Find where the given text appears and provide that cell's center as [X, Y] coordinate. 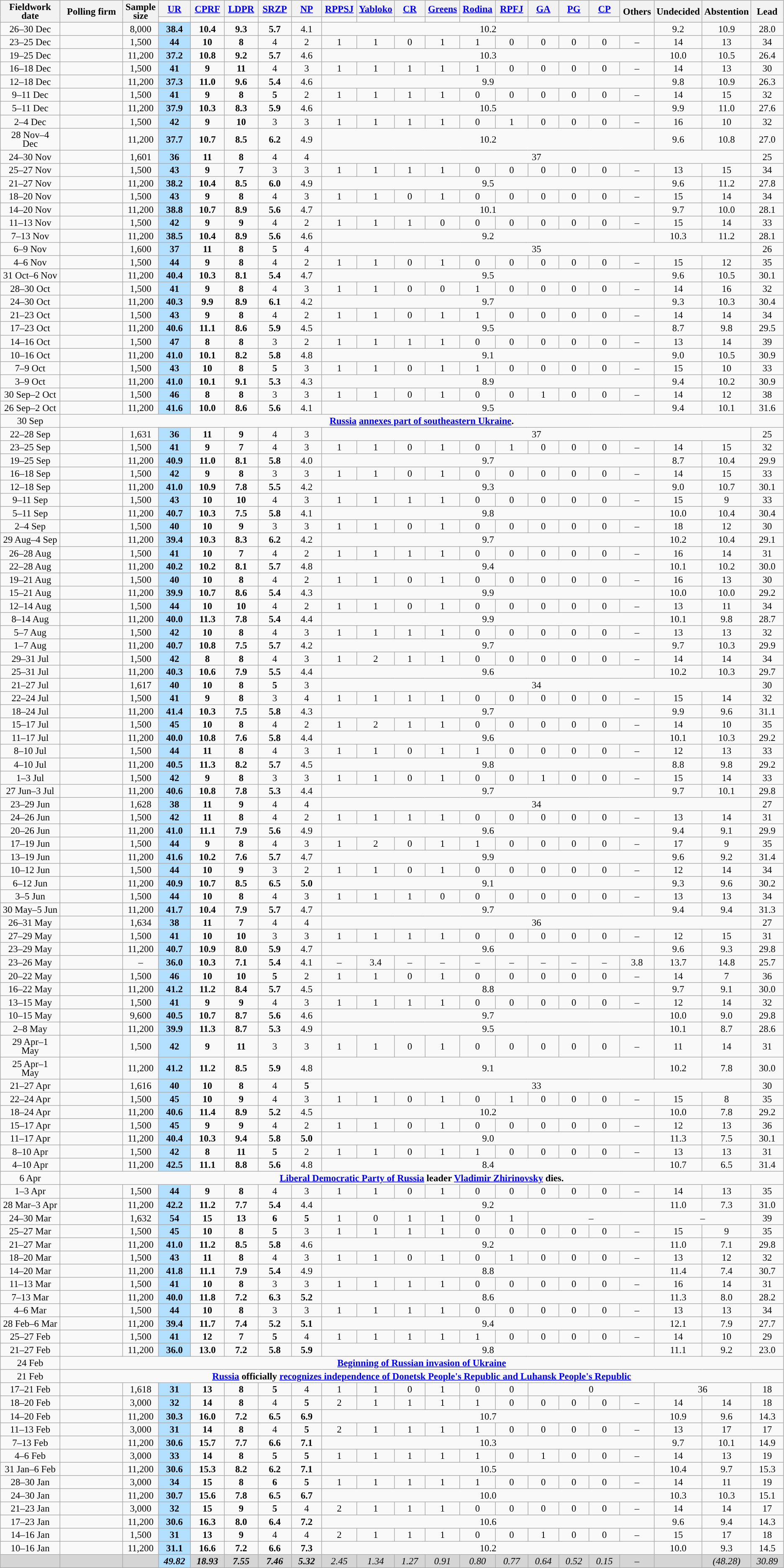
41.8 [174, 1271]
47 [174, 342]
28 Mar–3 Apr [30, 1205]
16.6 [208, 1548]
13.0 [208, 1350]
24–30 Jan [30, 1495]
17–23 Oct [30, 329]
30 May–5 Jun [30, 910]
1,617 [141, 685]
22–28 Sep [30, 434]
4–6 Mar [30, 1310]
7–13 Mar [30, 1297]
30.89 [767, 1561]
28–30 Oct [30, 289]
LDPR [241, 8]
12–14 Aug [30, 606]
UR [174, 8]
17–19 Jun [30, 844]
11–13 Feb [30, 1429]
24–30 Nov [30, 157]
2–4 Dec [30, 122]
5.32 [306, 1561]
11.8 [208, 1297]
1,616 [141, 1086]
31.3 [767, 910]
NP [306, 8]
31 Jan–6 Feb [30, 1469]
8–14 Aug [30, 619]
10–12 Jun [30, 870]
22–24 Jul [30, 698]
14.5 [767, 1548]
18.93 [208, 1561]
6–12 Jun [30, 884]
Samplesize [141, 12]
40.2 [174, 566]
28.6 [767, 1029]
26 [767, 249]
6.9 [306, 1416]
29.5 [767, 329]
18–24 Jul [30, 712]
12.1 [678, 1324]
PG [574, 8]
9–11 Dec [30, 95]
6–9 Nov [30, 249]
27.0 [767, 139]
23–25 Sep [30, 447]
27.6 [767, 108]
4–10 Apr [30, 1165]
14–20 Nov [30, 209]
14–16 Oct [30, 342]
1–7 Aug [30, 646]
21–27 Jul [30, 685]
1–3 Jul [30, 778]
26–30 Dec [30, 29]
0.80 [477, 1561]
28.2 [767, 1297]
17–21 Feb [30, 1390]
30 Sep [30, 421]
9,600 [141, 1015]
18–20 Mar [30, 1258]
6.0 [275, 183]
29 Apr–1 May [30, 1046]
3.8 [637, 963]
1,628 [141, 804]
10–15 May [30, 1015]
8–10 Apr [30, 1152]
10–16 Jan [30, 1548]
RPFJ [512, 8]
22–24 Apr [30, 1099]
11.7 [208, 1324]
8–10 Jul [30, 751]
7–13 Nov [30, 236]
21–27 Apr [30, 1086]
28.0 [767, 29]
15–21 Aug [30, 592]
1,600 [141, 249]
29 [767, 1337]
Yabloko [376, 8]
11–17 Apr [30, 1139]
26–31 May [30, 923]
Russia annexes part of southeastern Ukraine. [422, 421]
24–26 Jun [30, 817]
SRZP [275, 8]
Lead [767, 12]
19–25 Sep [30, 461]
21–23 Oct [30, 315]
18–24 Apr [30, 1112]
28–30 Jan [30, 1482]
21–23 Jan [30, 1509]
6.1 [275, 302]
6.4 [275, 1522]
24 Feb [30, 1363]
38.5 [174, 236]
29–31 Jul [30, 659]
15.7 [208, 1443]
Others [637, 12]
14.9 [767, 1443]
0.64 [543, 1561]
20–26 Jun [30, 830]
(48.28) [726, 1561]
13.7 [678, 963]
1.34 [376, 1561]
42.2 [174, 1205]
23–29 Jun [30, 804]
16.0 [208, 1416]
25–27 Mar [30, 1231]
23.0 [767, 1350]
13–15 May [30, 1002]
3–5 Jun [30, 896]
28 Feb–6 Mar [30, 1324]
31 Oct–6 Nov [30, 276]
26.4 [767, 56]
Russia officially recognizes independence of Donetsk People's Republic and Luhansk People's Republic [422, 1376]
3–9 Oct [30, 381]
11–13 Nov [30, 223]
8,000 [141, 29]
13–19 Jun [30, 857]
CPRF [208, 8]
Greens [443, 8]
7–9 Oct [30, 368]
54 [174, 1218]
0.15 [604, 1561]
1.27 [410, 1561]
38.8 [174, 209]
18–20 Nov [30, 197]
7.46 [275, 1561]
37.9 [174, 108]
0.77 [512, 1561]
28.7 [767, 619]
2.45 [339, 1561]
15–17 Jul [30, 725]
19–25 Dec [30, 56]
4.0 [306, 461]
Rodina [477, 8]
37.2 [174, 56]
15–17 Apr [30, 1126]
25–27 Feb [30, 1337]
28 Nov–4 Dec [30, 139]
24–30 Oct [30, 302]
24–30 Mar [30, 1218]
6.7 [306, 1495]
4–10 Jul [30, 764]
41.7 [174, 910]
6.3 [275, 1297]
9–11 Sep [30, 500]
37.3 [174, 82]
3.4 [376, 963]
42.5 [174, 1165]
25–27 Nov [30, 170]
31.6 [767, 408]
21–27 Feb [30, 1350]
5–11 Dec [30, 108]
4–6 Nov [30, 263]
38.2 [174, 183]
GA [543, 8]
10–16 Oct [30, 355]
CP [604, 8]
11–13 Mar [30, 1284]
30.2 [767, 884]
Liberal Democratic Party of Russia leader Vladimir Zhirinovsky dies. [422, 1178]
6 Apr [30, 1178]
49.82 [174, 1561]
18–20 Feb [30, 1403]
2–4 Sep [30, 527]
27.7 [767, 1324]
27 Jun–3 Jul [30, 791]
1,632 [141, 1218]
41.4 [174, 712]
16–18 Dec [30, 69]
4–6 Feb [30, 1456]
22–28 Aug [30, 566]
17–23 Jan [30, 1522]
21–27 Nov [30, 183]
25–31 Jul [30, 672]
Polling firm [91, 12]
19–21 Aug [30, 580]
Undecided [678, 12]
14–20 Mar [30, 1271]
1,634 [141, 923]
20–22 May [30, 976]
16–18 Sep [30, 474]
29.7 [767, 672]
7–13 Feb [30, 1443]
5.1 [306, 1324]
RPPSJ [339, 8]
0.52 [574, 1561]
38.4 [174, 29]
30.3 [174, 1416]
25.7 [767, 963]
15.6 [208, 1495]
CR [410, 8]
Abstention [726, 12]
31.0 [767, 1205]
7.55 [241, 1561]
1,618 [141, 1390]
29 Aug–4 Sep [30, 540]
14–20 Feb [30, 1416]
1,601 [141, 157]
1–3 Apr [30, 1192]
27–29 May [30, 936]
27.8 [767, 183]
26–28 Aug [30, 553]
1,631 [141, 434]
26 Sep–2 Oct [30, 408]
25 Apr–1 May [30, 1068]
21–27 Mar [30, 1244]
23–26 May [30, 963]
2–8 May [30, 1029]
26.3 [767, 82]
5–11 Sep [30, 513]
14.8 [726, 963]
23–29 May [30, 949]
Fieldwork date [30, 12]
37.7 [174, 139]
12–18 Dec [30, 82]
23–25 Dec [30, 42]
15.1 [767, 1495]
5–7 Aug [30, 632]
30 Sep–2 Oct [30, 395]
16–22 May [30, 989]
21 Feb [30, 1376]
Beginning of Russian invasion of Ukraine [422, 1363]
29.1 [767, 540]
16.3 [208, 1522]
0.91 [443, 1561]
11–17 Jul [30, 738]
12–18 Sep [30, 487]
14–16 Jan [30, 1535]
